Determine the (x, y) coordinate at the center of the cell enclosing the given text.  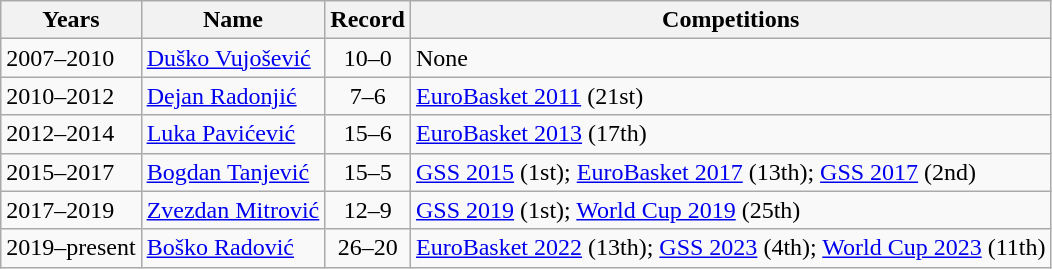
Luka Pavićević (233, 134)
Name (233, 20)
15–6 (368, 134)
None (731, 58)
26–20 (368, 248)
12–9 (368, 210)
2010–2012 (71, 96)
10–0 (368, 58)
2015–2017 (71, 172)
2017–2019 (71, 210)
Years (71, 20)
EuroBasket 2011 (21st) (731, 96)
Competitions (731, 20)
GSS 2019 (1st); World Cup 2019 (25th) (731, 210)
2019–present (71, 248)
Dejan Radonjić (233, 96)
7–6 (368, 96)
15–5 (368, 172)
EuroBasket 2013 (17th) (731, 134)
Boško Radović (233, 248)
Record (368, 20)
GSS 2015 (1st); EuroBasket 2017 (13th); GSS 2017 (2nd) (731, 172)
Duško Vujošević (233, 58)
Bogdan Tanjević (233, 172)
Zvezdan Mitrović (233, 210)
EuroBasket 2022 (13th); GSS 2023 (4th); World Cup 2023 (11th) (731, 248)
2007–2010 (71, 58)
2012–2014 (71, 134)
